Capture the cell that displays the provided text and extract its [X, Y] central coordinate. 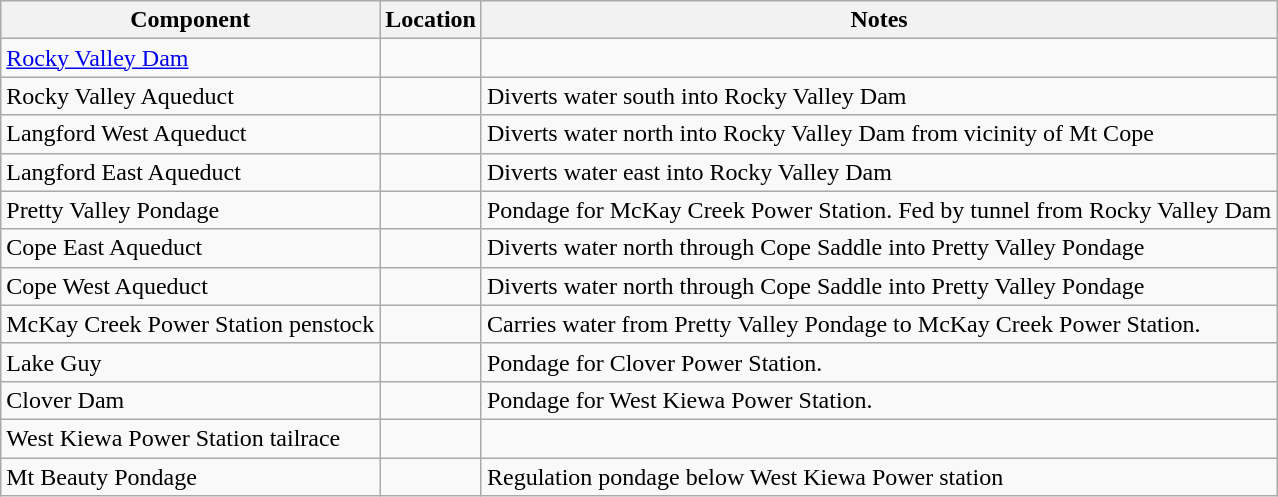
Pondage for Clover Power Station. [878, 362]
Pondage for McKay Creek Power Station. Fed by tunnel from Rocky Valley Dam [878, 210]
McKay Creek Power Station penstock [190, 324]
Rocky Valley Dam [190, 58]
Location [431, 20]
Pondage for West Kiewa Power Station. [878, 400]
Lake Guy [190, 362]
Mt Beauty Pondage [190, 477]
Diverts water east into Rocky Valley Dam [878, 172]
Carries water from Pretty Valley Pondage to McKay Creek Power Station. [878, 324]
Diverts water south into Rocky Valley Dam [878, 96]
Diverts water north into Rocky Valley Dam from vicinity of Mt Cope [878, 134]
Langford East Aqueduct [190, 172]
Component [190, 20]
West Kiewa Power Station tailrace [190, 438]
Regulation pondage below West Kiewa Power station [878, 477]
Langford West Aqueduct [190, 134]
Notes [878, 20]
Cope East Aqueduct [190, 248]
Rocky Valley Aqueduct [190, 96]
Pretty Valley Pondage [190, 210]
Clover Dam [190, 400]
Cope West Aqueduct [190, 286]
